Search for the cell housing the specified text and yield its (X, Y) center coordinate. 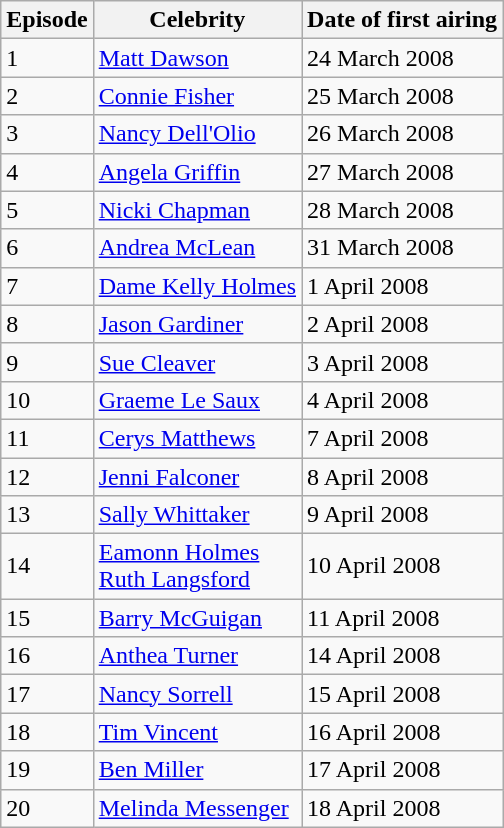
15 (47, 618)
Dame Kelly Holmes (197, 286)
17 (47, 694)
Matt Dawson (197, 58)
Sue Cleaver (197, 362)
11 April 2008 (402, 618)
11 (47, 438)
Nancy Dell'Olio (197, 134)
Nicki Chapman (197, 210)
3 April 2008 (402, 362)
18 (47, 732)
14 (47, 566)
6 (47, 248)
Barry McGuigan (197, 618)
16 April 2008 (402, 732)
31 March 2008 (402, 248)
12 (47, 477)
Jason Gardiner (197, 324)
4 April 2008 (402, 400)
17 April 2008 (402, 770)
13 (47, 515)
9 (47, 362)
8 April 2008 (402, 477)
Eamonn HolmesRuth Langsford (197, 566)
27 March 2008 (402, 172)
25 March 2008 (402, 96)
19 (47, 770)
24 March 2008 (402, 58)
9 April 2008 (402, 515)
Tim Vincent (197, 732)
Anthea Turner (197, 656)
7 April 2008 (402, 438)
Graeme Le Saux (197, 400)
Cerys Matthews (197, 438)
8 (47, 324)
5 (47, 210)
2 April 2008 (402, 324)
Connie Fisher (197, 96)
10 (47, 400)
Angela Griffin (197, 172)
4 (47, 172)
Ben Miller (197, 770)
1 April 2008 (402, 286)
Jenni Falconer (197, 477)
1 (47, 58)
16 (47, 656)
26 March 2008 (402, 134)
14 April 2008 (402, 656)
Nancy Sorrell (197, 694)
Andrea McLean (197, 248)
7 (47, 286)
Celebrity (197, 20)
Sally Whittaker (197, 515)
Date of first airing (402, 20)
18 April 2008 (402, 808)
15 April 2008 (402, 694)
20 (47, 808)
3 (47, 134)
10 April 2008 (402, 566)
28 March 2008 (402, 210)
Melinda Messenger (197, 808)
Episode (47, 20)
2 (47, 96)
